Provide the [x, y] coordinate of the cell's center where the given text is located.  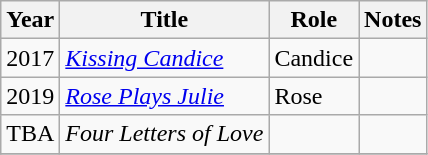
Role [314, 20]
TBA [30, 134]
Four Letters of Love [164, 134]
Year [30, 20]
2019 [30, 96]
Rose Plays Julie [164, 96]
Candice [314, 58]
Kissing Candice [164, 58]
Rose [314, 96]
2017 [30, 58]
Title [164, 20]
Notes [393, 20]
